Return (X, Y) of the center of cell containing provided text 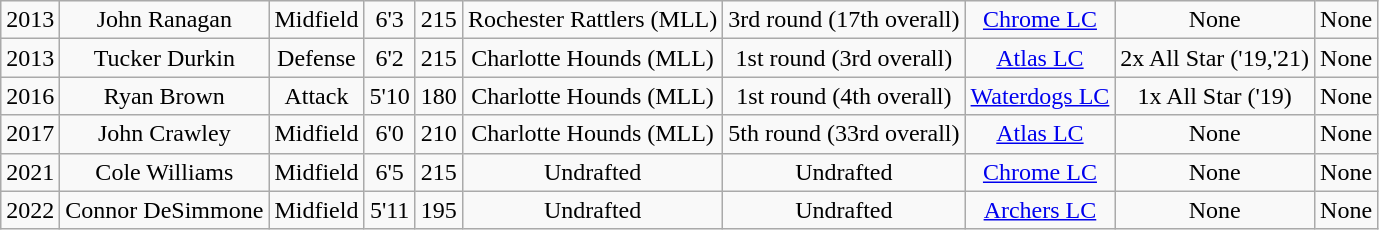
2016 (30, 96)
John Crawley (164, 134)
John Ranagan (164, 20)
Archers LC (1040, 210)
2x All Star ('19,'21) (1215, 58)
Attack (316, 96)
6'0 (390, 134)
Cole Williams (164, 172)
5th round (33rd overall) (844, 134)
210 (438, 134)
Connor DeSimmone (164, 210)
6'5 (390, 172)
6'2 (390, 58)
180 (438, 96)
6'3 (390, 20)
5'10 (390, 96)
Tucker Durkin (164, 58)
Ryan Brown (164, 96)
1x All Star ('19) (1215, 96)
1st round (3rd overall) (844, 58)
Waterdogs LC (1040, 96)
1st round (4th overall) (844, 96)
Rochester Rattlers (MLL) (592, 20)
195 (438, 210)
5'11 (390, 210)
2021 (30, 172)
Defense (316, 58)
2022 (30, 210)
2017 (30, 134)
3rd round (17th overall) (844, 20)
